From the cell containing the given text, extract its center point as (X, Y) coordinate. 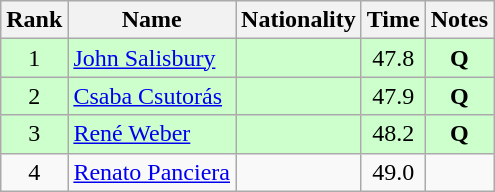
47.9 (393, 96)
47.8 (393, 58)
Csaba Csutorás (152, 96)
48.2 (393, 134)
Nationality (299, 20)
1 (34, 58)
3 (34, 134)
Rank (34, 20)
René Weber (152, 134)
49.0 (393, 172)
Time (393, 20)
Name (152, 20)
4 (34, 172)
Renato Panciera (152, 172)
Notes (459, 20)
2 (34, 96)
John Salisbury (152, 58)
